Output the (X, Y) coordinate of the center of the cell containing the given text.  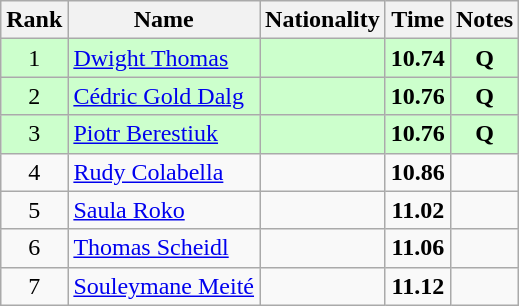
5 (34, 210)
Rank (34, 20)
1 (34, 58)
6 (34, 248)
10.86 (418, 172)
Dwight Thomas (164, 58)
Piotr Berestiuk (164, 134)
4 (34, 172)
Cédric Gold Dalg (164, 96)
Name (164, 20)
3 (34, 134)
Saula Roko (164, 210)
Souleymane Meité (164, 286)
Notes (484, 20)
11.02 (418, 210)
Nationality (323, 20)
2 (34, 96)
Thomas Scheidl (164, 248)
Rudy Colabella (164, 172)
7 (34, 286)
11.12 (418, 286)
Time (418, 20)
11.06 (418, 248)
10.74 (418, 58)
